Extract the [x, y] coordinate from the center of the cell holding the provided text.  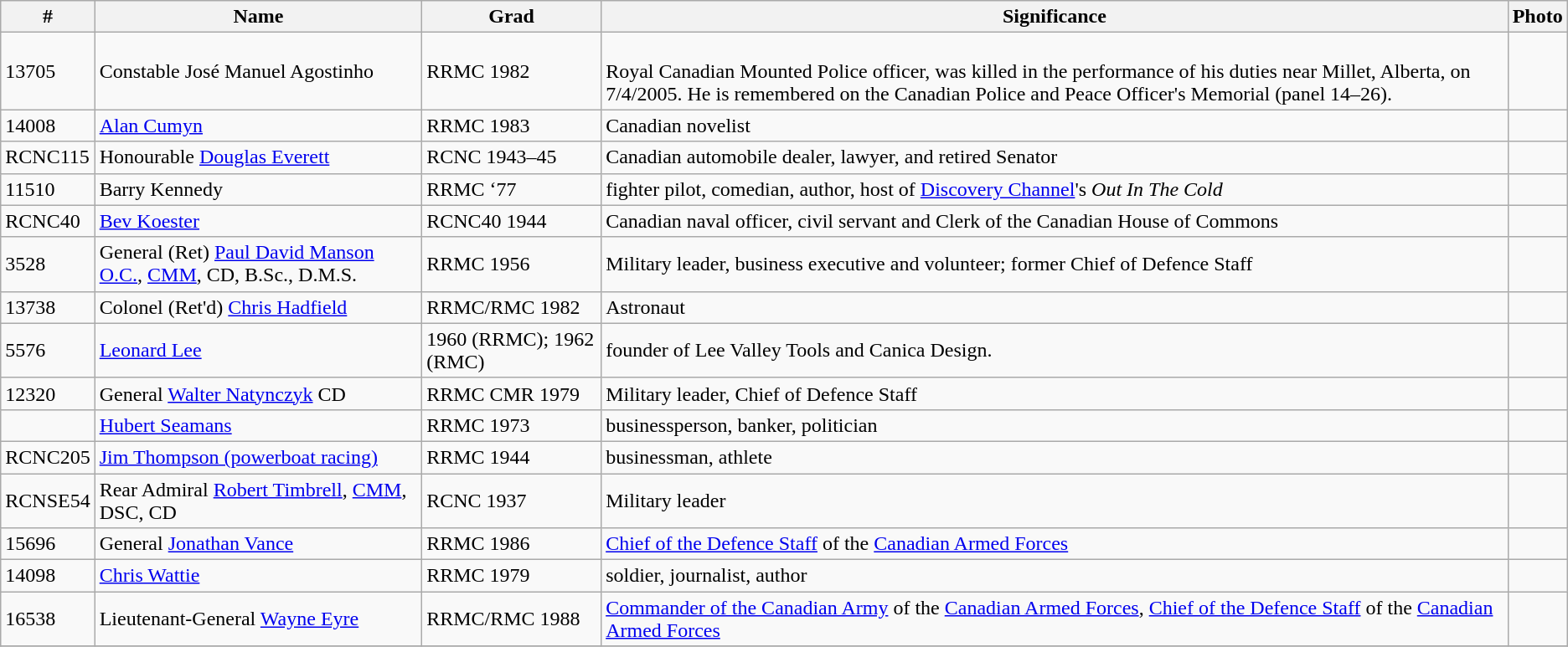
RRMC 1982 [512, 71]
General (Ret) Paul David Manson O.C., CMM, CD, B.Sc., D.M.S. [258, 264]
Leonard Lee [258, 350]
RRMC 1983 [512, 126]
Jim Thompson (powerboat racing) [258, 457]
Military leader, business executive and volunteer; former Chief of Defence Staff [1055, 264]
RRMC 1979 [512, 576]
16538 [48, 619]
RCNC205 [48, 457]
Rear Admiral Robert Timbrell, CMM, DSC, CD [258, 501]
Photo [1538, 17]
Honourable Douglas Everett [258, 157]
Alan Cumyn [258, 126]
fighter pilot, comedian, author, host of Discovery Channel's Out In The Cold [1055, 189]
Grad [512, 17]
Astronaut [1055, 307]
Barry Kennedy [258, 189]
13738 [48, 307]
RRMC 1956 [512, 264]
General Jonathan Vance [258, 544]
businessman, athlete [1055, 457]
RRMC/RMC 1988 [512, 619]
Constable José Manuel Agostinho [258, 71]
Bev Koester [258, 221]
Name [258, 17]
5576 [48, 350]
Significance [1055, 17]
Military leader, Chief of Defence Staff [1055, 393]
Canadian automobile dealer, lawyer, and retired Senator [1055, 157]
Commander of the Canadian Army of the Canadian Armed Forces, Chief of the Defence Staff of the Canadian Armed Forces [1055, 619]
15696 [48, 544]
3528 [48, 264]
12320 [48, 393]
14008 [48, 126]
RRMC ‘77 [512, 189]
RCNC115 [48, 157]
13705 [48, 71]
soldier, journalist, author [1055, 576]
Colonel (Ret'd) Chris Hadfield [258, 307]
RRMC 1973 [512, 425]
RRMC 1986 [512, 544]
RCNC 1937 [512, 501]
Military leader [1055, 501]
RRMC 1944 [512, 457]
RCNSE54 [48, 501]
RCNC40 [48, 221]
11510 [48, 189]
Canadian novelist [1055, 126]
14098 [48, 576]
businessperson, banker, politician [1055, 425]
Chris Wattie [258, 576]
RRMC CMR 1979 [512, 393]
founder of Lee Valley Tools and Canica Design. [1055, 350]
RRMC/RMC 1982 [512, 307]
Canadian naval officer, civil servant and Clerk of the Canadian House of Commons [1055, 221]
1960 (RRMC); 1962 (RMC) [512, 350]
RCNC 1943–45 [512, 157]
# [48, 17]
Chief of the Defence Staff of the Canadian Armed Forces [1055, 544]
Lieutenant-General Wayne Eyre [258, 619]
General Walter Natynczyk CD [258, 393]
Hubert Seamans [258, 425]
RCNC40 1944 [512, 221]
